For the text-containing cell, return its midpoint in (X, Y) coordinate format. 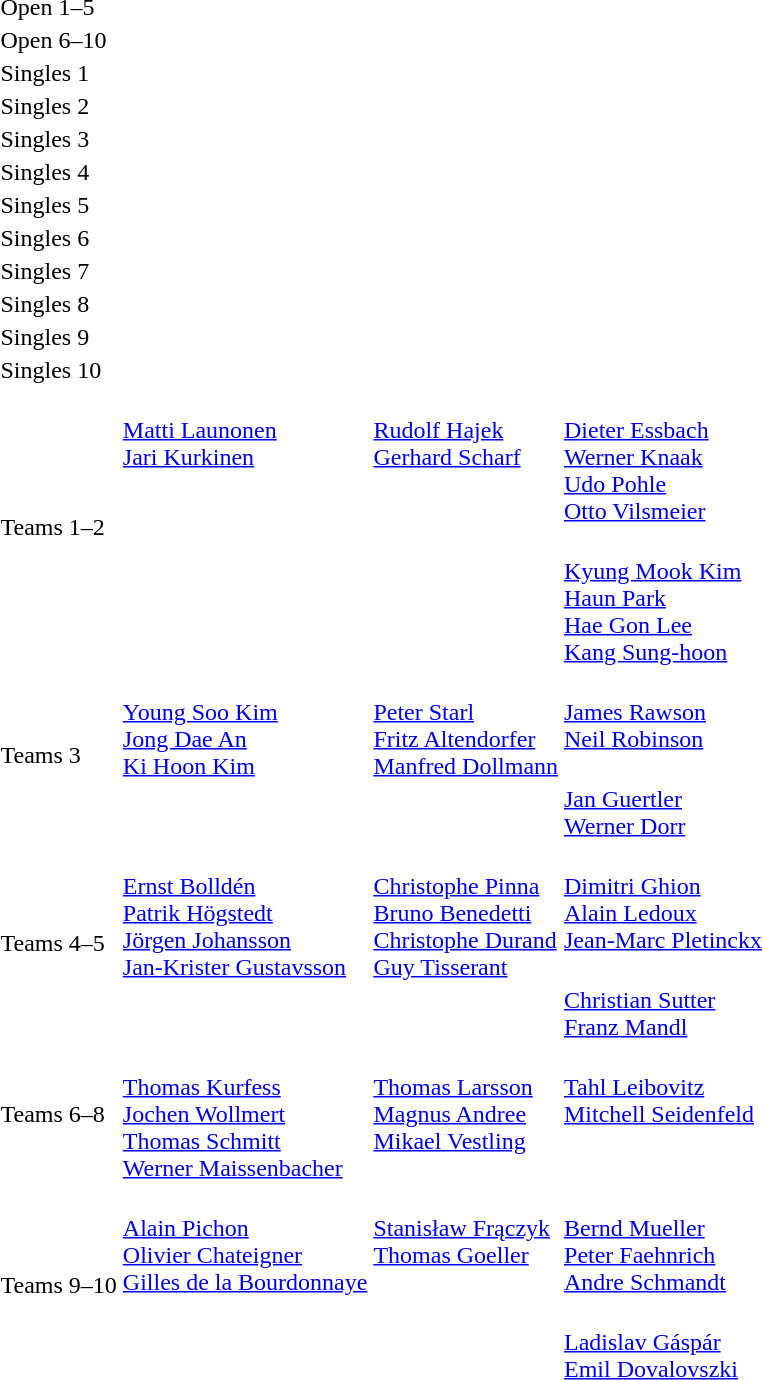
Peter Starl Fritz Altendorfer Manfred Dollmann (466, 756)
Young Soo Kim Jong Dae An Ki Hoon Kim (245, 756)
Thomas Kurfess Jochen Wollmert Thomas Schmitt Werner Maissenbacher (245, 1114)
Thomas Larsson Magnus Andree Mikael Vestling (466, 1114)
Rudolf Hajek Gerhard Scharf (466, 528)
Ernst Bolldén Patrik Högstedt Jörgen Johansson Jan-Krister Gustavsson (245, 943)
Christophe Pinna Bruno Benedetti Christophe Durand Guy Tisserant (466, 943)
Matti Launonen Jari Kurkinen (245, 528)
